Output the [x, y] coordinate of the center of the cell containing the given text.  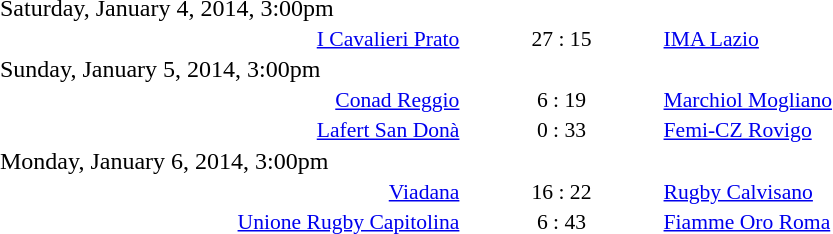
0 : 33 [561, 130]
16 : 22 [561, 192]
6 : 19 [561, 100]
27 : 15 [561, 38]
